Output the (X, Y) coordinate of the center of the cell containing the given text.  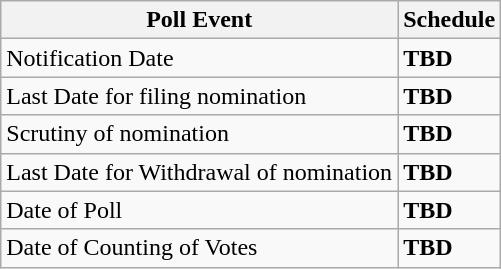
Last Date for filing nomination (200, 96)
Schedule (450, 20)
Poll Event (200, 20)
Last Date for Withdrawal of nomination (200, 172)
Notification Date (200, 58)
Date of Poll (200, 210)
Date of Counting of Votes (200, 248)
Scrutiny of nomination (200, 134)
